Provide the [x, y] coordinate of the cell's center where the given text is located.  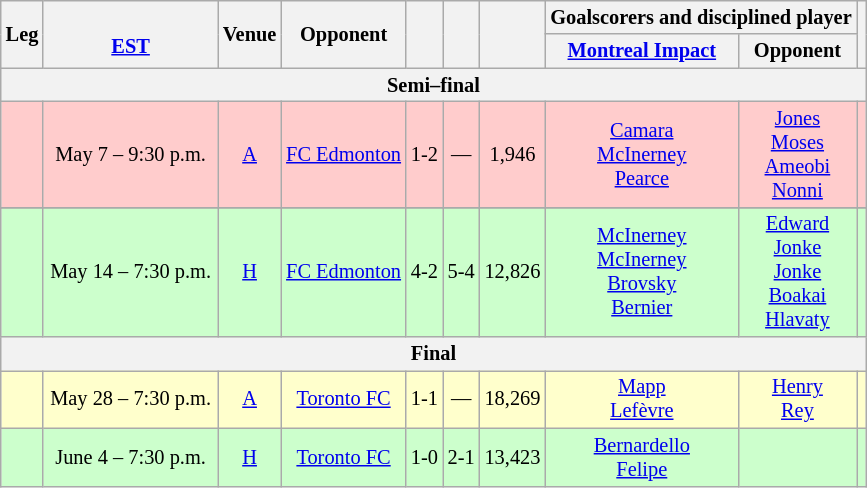
13,423 [513, 457]
Final [434, 354]
McInerney McInerney Brovsky Bernier [642, 272]
Bernardello Felipe [642, 457]
2-1 [462, 457]
Venue [250, 34]
June 4 – 7:30 p.m. [130, 457]
Henry Rey [797, 399]
1,946 [513, 154]
May 14 – 7:30 p.m. [130, 272]
Jones Moses Ameobi Nonni [797, 154]
1-1 [424, 399]
Mapp Lefèvre [642, 399]
Leg [22, 34]
1-0 [424, 457]
Camara McInerney Pearce [642, 154]
Goalscorers and disciplined player [700, 17]
May 7 – 9:30 p.m. [130, 154]
5-4 [462, 272]
18,269 [513, 399]
May 28 – 7:30 p.m. [130, 399]
EST [130, 34]
Montreal Impact [642, 51]
12,826 [513, 272]
1-2 [424, 154]
Semi–final [434, 85]
Edward Jonke Jonke Boakai Hlavaty [797, 272]
4-2 [424, 272]
